From the cell containing the given text, extract its center point as [X, Y] coordinate. 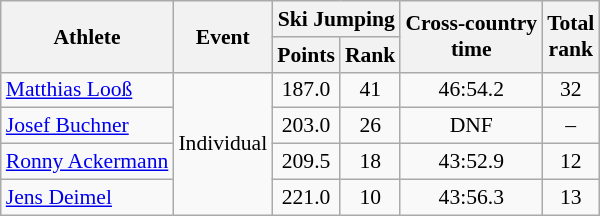
Individual [222, 143]
43:56.3 [471, 197]
43:52.9 [471, 162]
10 [370, 197]
32 [570, 90]
Ronny Ackermann [88, 162]
18 [370, 162]
13 [570, 197]
Jens Deimel [88, 197]
41 [370, 90]
Total rank [570, 36]
46:54.2 [471, 90]
Cross-country time [471, 36]
DNF [471, 126]
209.5 [306, 162]
Event [222, 36]
Points [306, 55]
Rank [370, 55]
187.0 [306, 90]
Josef Buchner [88, 126]
Ski Jumping [336, 19]
12 [570, 162]
Matthias Looß [88, 90]
221.0 [306, 197]
26 [370, 126]
– [570, 126]
Athlete [88, 36]
203.0 [306, 126]
